Pinpoint the cell where the given text exists, returning its [x, y] midpoint coordinate. 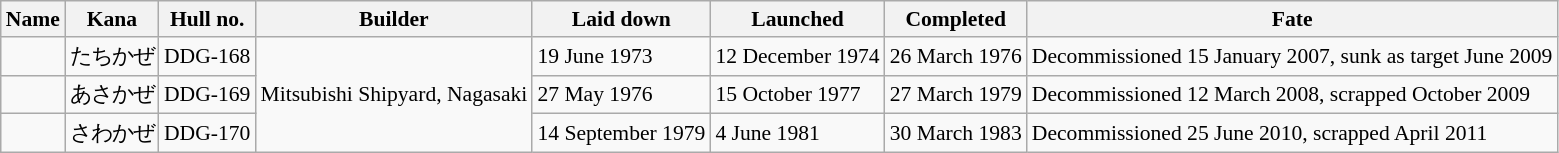
Mitsubishi Shipyard, Nagasaki [394, 95]
Decommissioned 15 January 2007, sunk as target June 2009 [1292, 56]
DDG-170 [207, 134]
Kana [112, 19]
Launched [797, 19]
Completed [956, 19]
Name [33, 19]
あさかぜ [112, 94]
19 June 1973 [621, 56]
14 September 1979 [621, 134]
26 March 1976 [956, 56]
Decommissioned 25 June 2010, scrapped April 2011 [1292, 134]
30 March 1983 [956, 134]
4 June 1981 [797, 134]
たちかぜ [112, 56]
さわかぜ [112, 134]
15 October 1977 [797, 94]
DDG-168 [207, 56]
27 March 1979 [956, 94]
Builder [394, 19]
Hull no. [207, 19]
Decommissioned 12 March 2008, scrapped October 2009 [1292, 94]
27 May 1976 [621, 94]
Fate [1292, 19]
Laid down [621, 19]
12 December 1974 [797, 56]
DDG-169 [207, 94]
